Output the [x, y] coordinate of the center of the cell containing the given text.  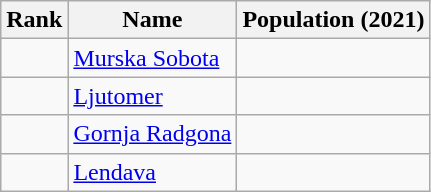
Ljutomer [152, 96]
Rank [34, 20]
Name [152, 20]
Population (2021) [334, 20]
Murska Sobota [152, 58]
Gornja Radgona [152, 134]
Lendava [152, 172]
